From the cell containing the given text, extract its center point as [x, y] coordinate. 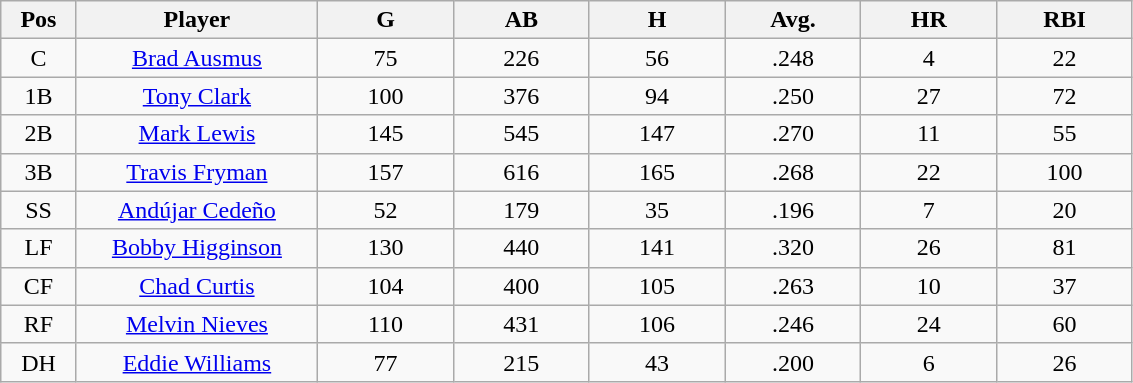
H [657, 20]
440 [521, 248]
400 [521, 286]
20 [1065, 210]
6 [929, 362]
Andújar Cedeño [196, 210]
AB [521, 20]
94 [657, 96]
.263 [793, 286]
10 [929, 286]
2B [38, 134]
60 [1065, 324]
4 [929, 58]
35 [657, 210]
Melvin Nieves [196, 324]
52 [386, 210]
RF [38, 324]
104 [386, 286]
431 [521, 324]
77 [386, 362]
616 [521, 172]
Pos [38, 20]
226 [521, 58]
110 [386, 324]
72 [1065, 96]
105 [657, 286]
.270 [793, 134]
.246 [793, 324]
.200 [793, 362]
43 [657, 362]
Tony Clark [196, 96]
C [38, 58]
.196 [793, 210]
141 [657, 248]
145 [386, 134]
DH [38, 362]
G [386, 20]
CF [38, 286]
27 [929, 96]
157 [386, 172]
37 [1065, 286]
24 [929, 324]
376 [521, 96]
LF [38, 248]
Avg. [793, 20]
Mark Lewis [196, 134]
215 [521, 362]
75 [386, 58]
1B [38, 96]
165 [657, 172]
Brad Ausmus [196, 58]
130 [386, 248]
3B [38, 172]
.320 [793, 248]
.250 [793, 96]
545 [521, 134]
.248 [793, 58]
106 [657, 324]
Player [196, 20]
Travis Fryman [196, 172]
56 [657, 58]
179 [521, 210]
147 [657, 134]
11 [929, 134]
.268 [793, 172]
55 [1065, 134]
81 [1065, 248]
7 [929, 210]
SS [38, 210]
RBI [1065, 20]
Eddie Williams [196, 362]
Chad Curtis [196, 286]
Bobby Higginson [196, 248]
HR [929, 20]
